Detect which cell encompasses the target text, then output its (x, y) center coordinate. 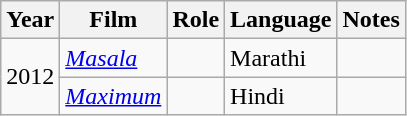
Language (281, 20)
Maximum (114, 96)
Year (30, 20)
Marathi (281, 58)
Role (196, 20)
2012 (30, 77)
Hindi (281, 96)
Notes (371, 20)
Masala (114, 58)
Film (114, 20)
